Locate the cell with the specified text and output its [X, Y] center coordinate. 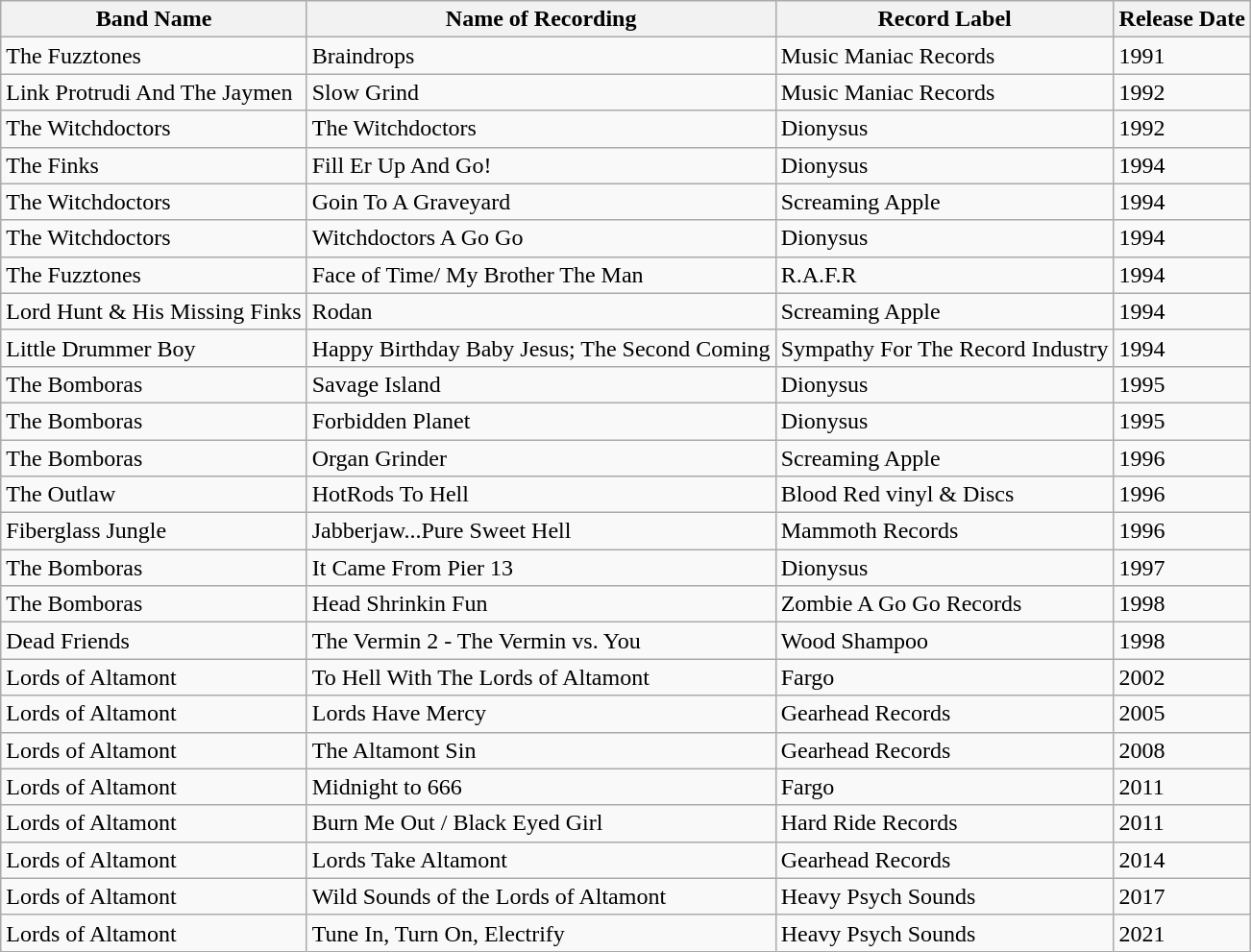
Link Protrudi And The Jaymen [154, 92]
Lords Take Altamont [541, 860]
2005 [1182, 714]
Braindrops [541, 56]
Slow Grind [541, 92]
Midnight to 666 [541, 787]
Happy Birthday Baby Jesus; The Second Coming [541, 348]
Release Date [1182, 19]
Record Label [944, 19]
To Hell With The Lords of Altamont [541, 677]
Wild Sounds of the Lords of Altamont [541, 896]
2014 [1182, 860]
Witchdoctors A Go Go [541, 238]
Name of Recording [541, 19]
Sympathy For The Record Industry [944, 348]
The Finks [154, 165]
Hard Ride Records [944, 823]
Blood Red vinyl & Discs [944, 495]
Fiberglass Jungle [154, 531]
Jabberjaw...Pure Sweet Hell [541, 531]
Zombie A Go Go Records [944, 604]
Face of Time/ My Brother The Man [541, 275]
Organ Grinder [541, 458]
Band Name [154, 19]
Fill Er Up And Go! [541, 165]
2008 [1182, 750]
Head Shrinkin Fun [541, 604]
The Vermin 2 - The Vermin vs. You [541, 641]
It Came From Pier 13 [541, 568]
Forbidden Planet [541, 421]
Little Drummer Boy [154, 348]
Rodan [541, 311]
Wood Shampoo [944, 641]
Dead Friends [154, 641]
2021 [1182, 933]
1997 [1182, 568]
R.A.F.R [944, 275]
1991 [1182, 56]
Lords Have Mercy [541, 714]
Savage Island [541, 384]
Goin To A Graveyard [541, 202]
The Altamont Sin [541, 750]
Lord Hunt & His Missing Finks [154, 311]
The Outlaw [154, 495]
Burn Me Out / Black Eyed Girl [541, 823]
2002 [1182, 677]
2017 [1182, 896]
Mammoth Records [944, 531]
HotRods To Hell [541, 495]
Tune In, Turn On, Electrify [541, 933]
